Search for the cell housing the specified text and yield its (X, Y) center coordinate. 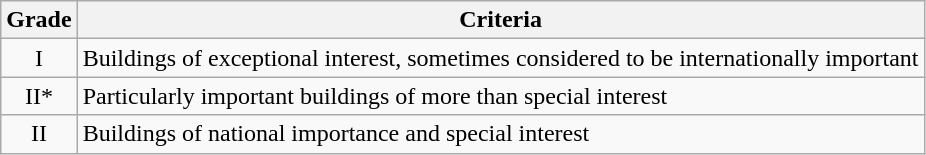
Criteria (500, 20)
Particularly important buildings of more than special interest (500, 96)
Buildings of national importance and special interest (500, 134)
II* (39, 96)
Grade (39, 20)
Buildings of exceptional interest, sometimes considered to be internationally important (500, 58)
I (39, 58)
II (39, 134)
